Detect which cell encompasses the target text, then output its [X, Y] center coordinate. 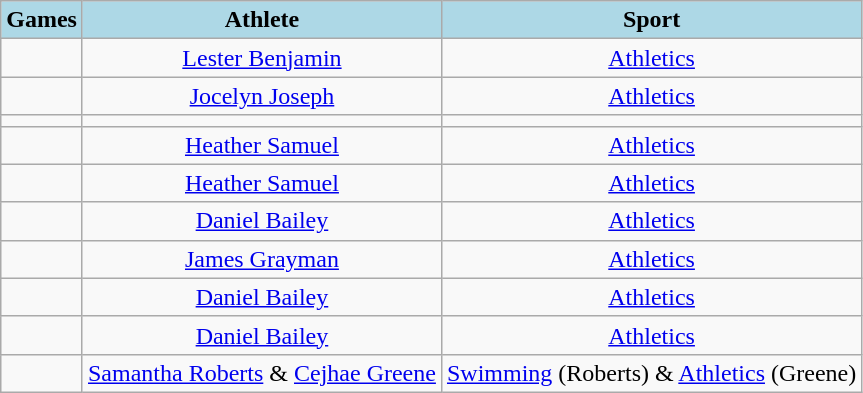
Lester Benjamin [262, 58]
Athlete [262, 20]
Samantha Roberts & Cejhae Greene [262, 373]
James Grayman [262, 259]
Swimming (Roberts) & Athletics (Greene) [651, 373]
Games [42, 20]
Jocelyn Joseph [262, 96]
Sport [651, 20]
